For the text-containing cell, return its midpoint in [x, y] coordinate format. 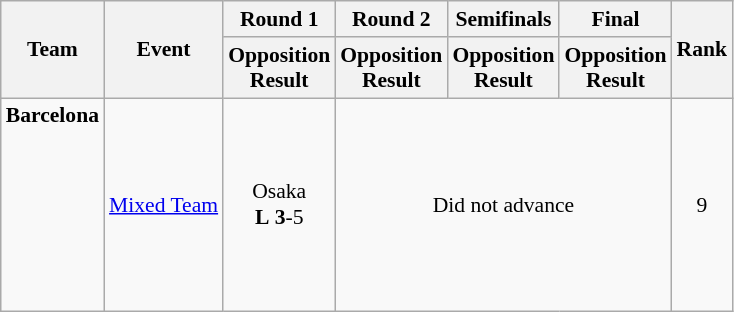
Event [164, 50]
Did not advance [503, 205]
Final [615, 19]
Semifinals [503, 19]
Mixed Team [164, 205]
Osaka L 3-5 [279, 205]
Round 1 [279, 19]
Round 2 [391, 19]
Rank [702, 50]
Team [52, 50]
Barcelona [52, 205]
9 [702, 205]
